Determine the (X, Y) coordinate at the center of the cell enclosing the given text.  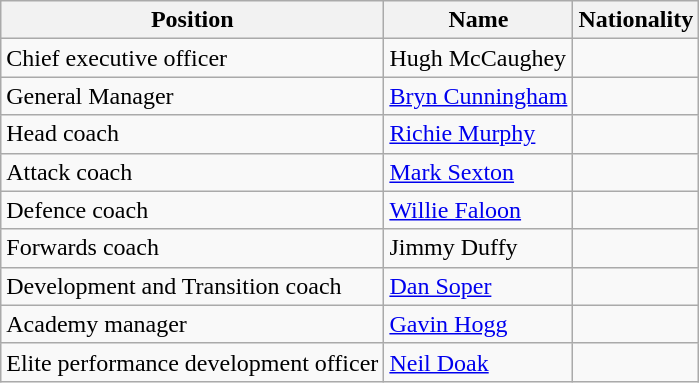
Academy manager (192, 324)
Nationality (636, 20)
Jimmy Duffy (478, 248)
Bryn Cunningham (478, 96)
Richie Murphy (478, 134)
Mark Sexton (478, 172)
Name (478, 20)
Hugh McCaughey (478, 58)
Willie Faloon (478, 210)
Chief executive officer (192, 58)
Head coach (192, 134)
Position (192, 20)
General Manager (192, 96)
Defence coach (192, 210)
Attack coach (192, 172)
Forwards coach (192, 248)
Dan Soper (478, 286)
Elite performance development officer (192, 362)
Gavin Hogg (478, 324)
Development and Transition coach (192, 286)
Neil Doak (478, 362)
